Return the (X, Y) coordinate for the center point of the cell that contains the specified text.  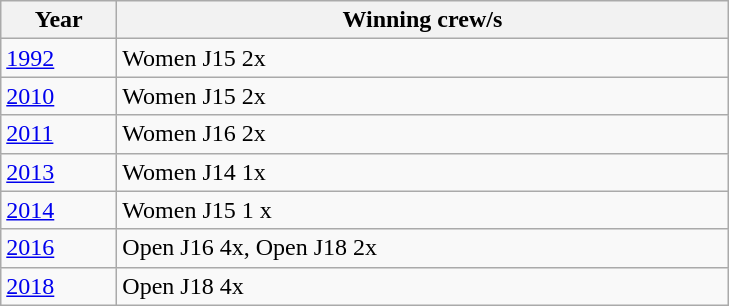
2011 (59, 134)
Women J15 1 x (422, 210)
1992 (59, 58)
Year (59, 20)
2010 (59, 96)
Open J18 4x (422, 286)
Women J14 1x (422, 172)
2013 (59, 172)
Women J16 2x (422, 134)
2018 (59, 286)
2016 (59, 248)
Open J16 4x, Open J18 2x (422, 248)
2014 (59, 210)
Winning crew/s (422, 20)
